Pinpoint the cell where the given text exists, returning its [X, Y] midpoint coordinate. 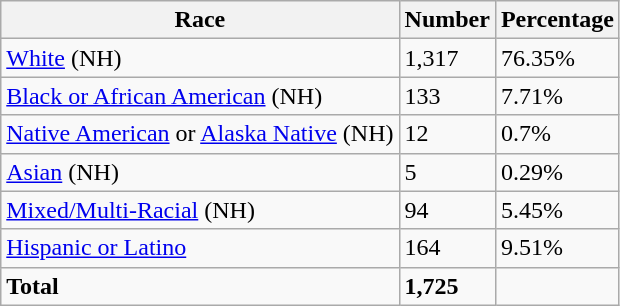
Black or African American (NH) [200, 96]
94 [447, 210]
Race [200, 20]
Hispanic or Latino [200, 248]
7.71% [557, 96]
164 [447, 248]
0.29% [557, 172]
1,725 [447, 286]
12 [447, 134]
Asian (NH) [200, 172]
5 [447, 172]
1,317 [447, 58]
5.45% [557, 210]
0.7% [557, 134]
133 [447, 96]
Percentage [557, 20]
76.35% [557, 58]
White (NH) [200, 58]
9.51% [557, 248]
Mixed/Multi-Racial (NH) [200, 210]
Native American or Alaska Native (NH) [200, 134]
Number [447, 20]
Total [200, 286]
